From the cell containing the given text, extract its center point as (X, Y) coordinate. 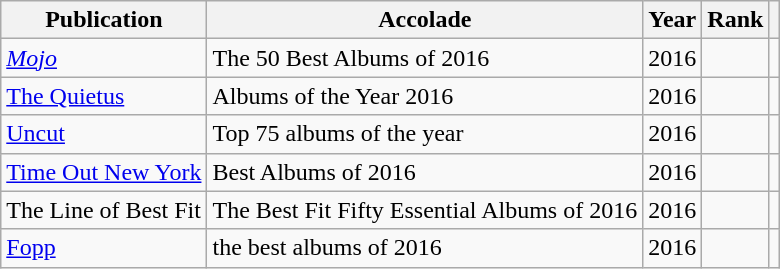
Year (672, 20)
Top 75 albums of the year (425, 134)
The Quietus (104, 96)
Best Albums of 2016 (425, 172)
The Best Fit Fifty Essential Albums of 2016 (425, 210)
The Line of Best Fit (104, 210)
Rank (736, 20)
The 50 Best Albums of 2016 (425, 58)
the best albums of 2016 (425, 248)
Uncut (104, 134)
Publication (104, 20)
Mojo (104, 58)
Accolade (425, 20)
Fopp (104, 248)
Albums of the Year 2016 (425, 96)
Time Out New York (104, 172)
